Identify which cell holds the provided text, then report its (X, Y) central coordinate. 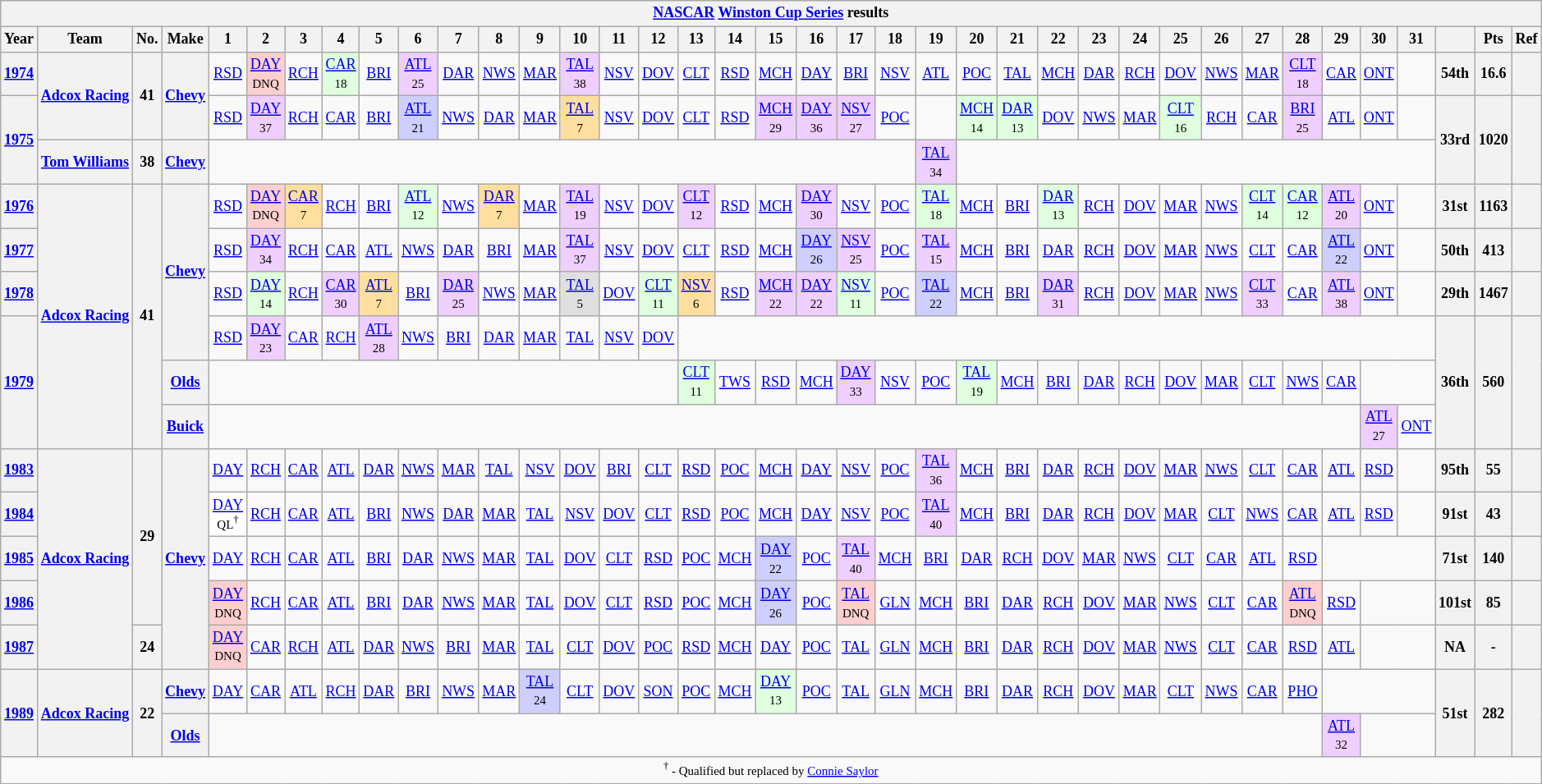
26 (1222, 39)
TALDNQ (856, 603)
Make (186, 39)
91st (1455, 515)
560 (1493, 383)
CAR7 (304, 206)
ATL27 (1379, 426)
38 (148, 162)
85 (1493, 603)
20 (977, 39)
36th (1455, 383)
1 (227, 39)
CAR30 (341, 294)
ATL28 (379, 338)
ATL32 (1342, 736)
TAL15 (936, 250)
6 (419, 39)
ATL38 (1342, 294)
13 (696, 39)
33rd (1455, 140)
51st (1455, 713)
DAY23 (265, 338)
8 (499, 39)
ATL7 (379, 294)
DAR25 (458, 294)
CLT33 (1262, 294)
3 (304, 39)
DAY14 (265, 294)
15 (776, 39)
21 (1017, 39)
1976 (20, 206)
19 (936, 39)
10 (580, 39)
TAL38 (580, 74)
1974 (20, 74)
CAR18 (341, 74)
31st (1455, 206)
SON (659, 691)
16.6 (1493, 74)
12 (659, 39)
DAR7 (499, 206)
NSV27 (856, 118)
- (1493, 647)
1467 (1493, 294)
282 (1493, 713)
ATL25 (419, 74)
95th (1455, 470)
TAL18 (936, 206)
DAYQL† (227, 515)
7 (458, 39)
27 (1262, 39)
28 (1302, 39)
16 (816, 39)
2 (265, 39)
CAR12 (1302, 206)
ATL22 (1342, 250)
1020 (1493, 140)
Ref (1526, 39)
18 (895, 39)
ATLDNQ (1302, 603)
TAL5 (580, 294)
NSV11 (856, 294)
9 (540, 39)
1163 (1493, 206)
29th (1455, 294)
1986 (20, 603)
TAL22 (936, 294)
PHO (1302, 691)
DAY33 (856, 383)
31 (1416, 39)
NASCAR Winston Cup Series results (771, 13)
1987 (20, 647)
TAL37 (580, 250)
413 (1493, 250)
CLT14 (1262, 206)
ATL21 (419, 118)
25 (1181, 39)
TWS (735, 383)
1979 (20, 383)
17 (856, 39)
TAL24 (540, 691)
71st (1455, 559)
DAY36 (816, 118)
1985 (20, 559)
NA (1455, 647)
MCH22 (776, 294)
CLT16 (1181, 118)
DAY30 (816, 206)
Tom Williams (85, 162)
MCH29 (776, 118)
43 (1493, 515)
101st (1455, 603)
Pts (1493, 39)
1983 (20, 470)
No. (148, 39)
CLT18 (1302, 74)
BRI25 (1302, 118)
MCH14 (977, 118)
DAY13 (776, 691)
Buick (186, 426)
140 (1493, 559)
DAY34 (265, 250)
Year (20, 39)
30 (1379, 39)
† - Qualified but replaced by Connie Saylor (771, 770)
NSV25 (856, 250)
1975 (20, 140)
Team (85, 39)
ATL20 (1342, 206)
CLT12 (696, 206)
TAL7 (580, 118)
50th (1455, 250)
1989 (20, 713)
1978 (20, 294)
DAR31 (1058, 294)
TAL34 (936, 162)
NSV6 (696, 294)
23 (1099, 39)
14 (735, 39)
1984 (20, 515)
1977 (20, 250)
55 (1493, 470)
11 (619, 39)
TAL36 (936, 470)
DAY37 (265, 118)
4 (341, 39)
54th (1455, 74)
ATL12 (419, 206)
5 (379, 39)
